Extract the [X, Y] coordinate from the center of the cell holding the provided text.  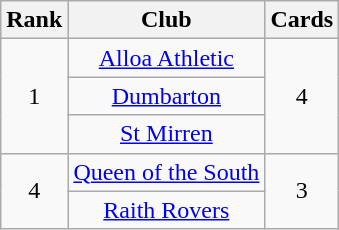
Alloa Athletic [166, 58]
Club [166, 20]
Dumbarton [166, 96]
Cards [302, 20]
Raith Rovers [166, 210]
1 [34, 96]
Queen of the South [166, 172]
Rank [34, 20]
St Mirren [166, 134]
3 [302, 191]
